Search for the cell housing the specified text and yield its (x, y) center coordinate. 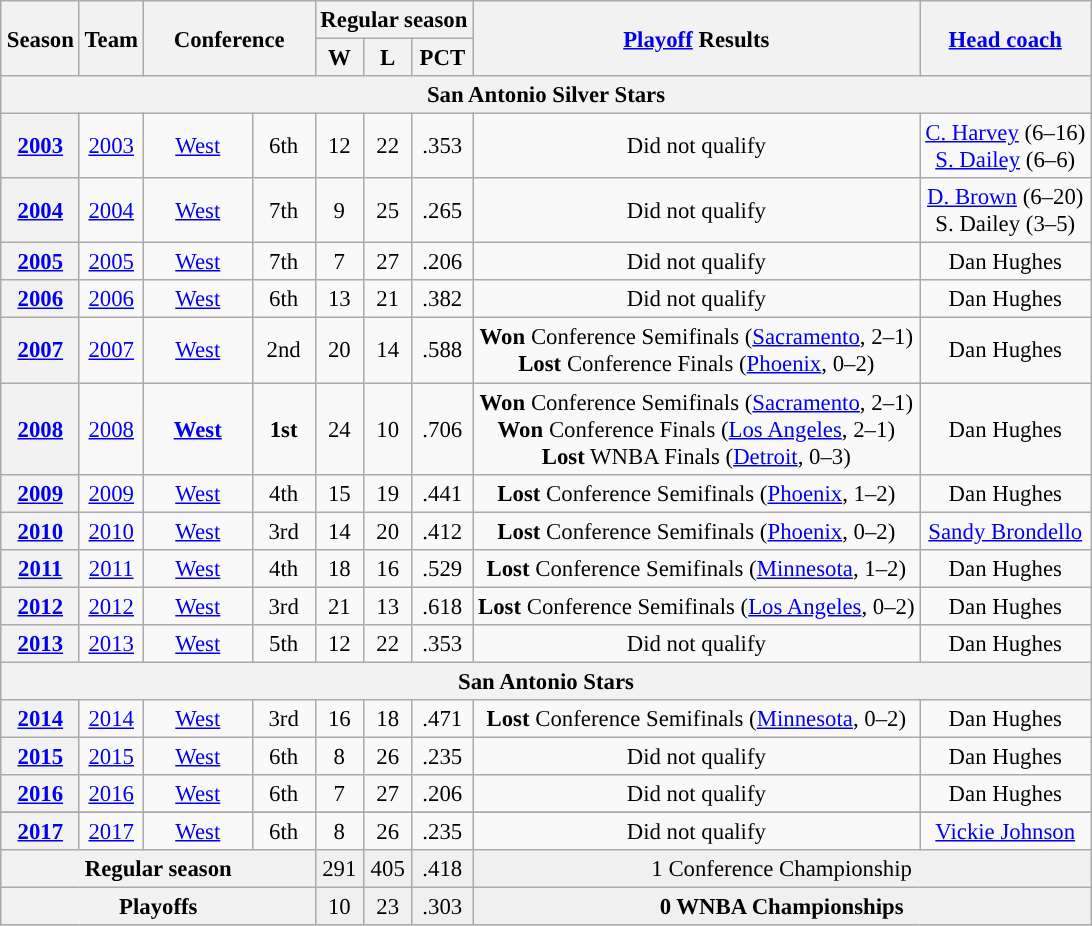
PCT (442, 58)
Playoff Results (696, 38)
291 (339, 869)
9 (339, 210)
19 (387, 493)
Playoffs (158, 907)
Lost Conference Semifinals (Minnesota, 1–2) (696, 568)
.618 (442, 606)
L (387, 58)
C. Harvey (6–16)S. Dailey (6–6) (1006, 146)
.265 (442, 210)
Team (111, 38)
5th (284, 644)
Season (40, 38)
1st (284, 429)
1 Conference Championship (782, 869)
25 (387, 210)
.418 (442, 869)
0 WNBA Championships (782, 907)
Won Conference Semifinals (Sacramento, 2–1)Lost Conference Finals (Phoenix, 0–2) (696, 350)
2nd (284, 350)
D. Brown (6–20)S. Dailey (3–5) (1006, 210)
405 (387, 869)
Conference (229, 38)
Vickie Johnson (1006, 832)
San Antonio Stars (546, 681)
W (339, 58)
15 (339, 493)
Lost Conference Semifinals (Phoenix, 1–2) (696, 493)
.588 (442, 350)
Lost Conference Semifinals (Minnesota, 0–2) (696, 719)
Lost Conference Semifinals (Los Angeles, 0–2) (696, 606)
Head coach (1006, 38)
.382 (442, 299)
.441 (442, 493)
24 (339, 429)
23 (387, 907)
.303 (442, 907)
Sandy Brondello (1006, 531)
.706 (442, 429)
Lost Conference Semifinals (Phoenix, 0–2) (696, 531)
.471 (442, 719)
.529 (442, 568)
.412 (442, 531)
San Antonio Silver Stars (546, 95)
Won Conference Semifinals (Sacramento, 2–1)Won Conference Finals (Los Angeles, 2–1)Lost WNBA Finals (Detroit, 0–3) (696, 429)
